Capture the cell that displays the provided text and extract its [x, y] central coordinate. 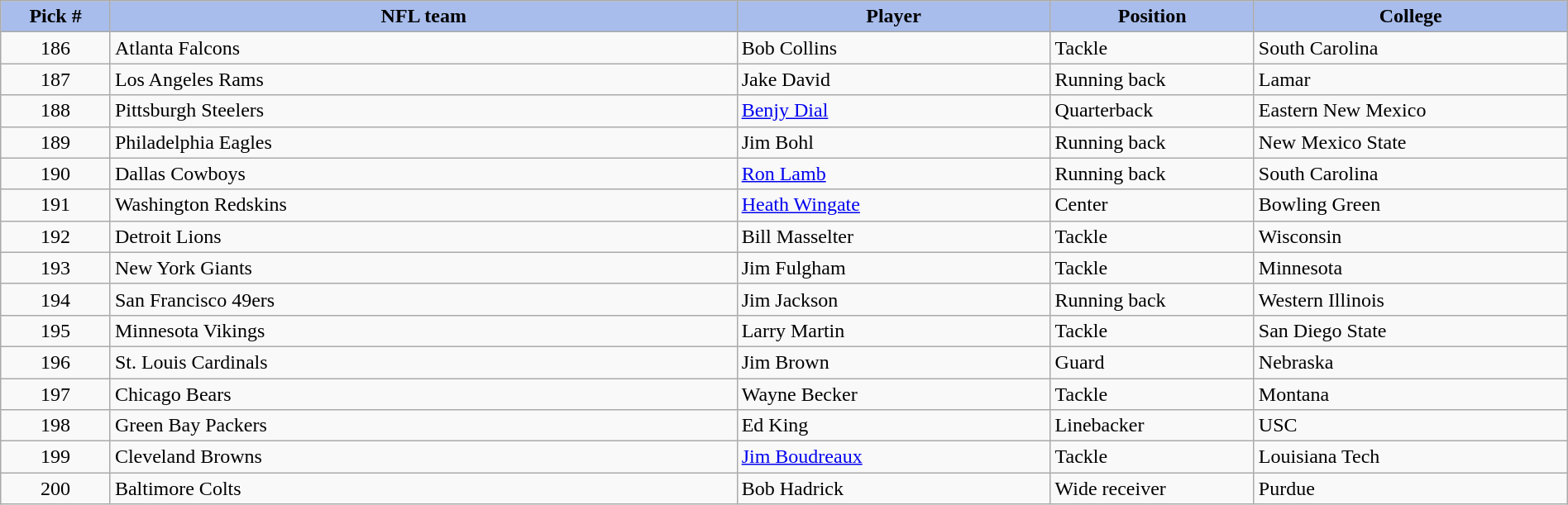
College [1411, 17]
Bowling Green [1411, 205]
NFL team [423, 17]
Philadelphia Eagles [423, 142]
Center [1152, 205]
186 [56, 48]
Ed King [893, 426]
194 [56, 299]
Player [893, 17]
Jim Boudreaux [893, 457]
197 [56, 394]
Benjy Dial [893, 111]
New York Giants [423, 268]
Baltimore Colts [423, 488]
187 [56, 79]
Wisconsin [1411, 236]
Nebraska [1411, 362]
San Francisco 49ers [423, 299]
Wide receiver [1152, 488]
196 [56, 362]
Guard [1152, 362]
Western Illinois [1411, 299]
189 [56, 142]
192 [56, 236]
191 [56, 205]
Chicago Bears [423, 394]
Cleveland Browns [423, 457]
Bob Hadrick [893, 488]
Minnesota Vikings [423, 331]
Jake David [893, 79]
Green Bay Packers [423, 426]
Montana [1411, 394]
188 [56, 111]
USC [1411, 426]
Jim Brown [893, 362]
Linebacker [1152, 426]
New Mexico State [1411, 142]
San Diego State [1411, 331]
Bob Collins [893, 48]
Detroit Lions [423, 236]
Washington Redskins [423, 205]
195 [56, 331]
Wayne Becker [893, 394]
199 [56, 457]
Quarterback [1152, 111]
Position [1152, 17]
Pittsburgh Steelers [423, 111]
Jim Jackson [893, 299]
Purdue [1411, 488]
St. Louis Cardinals [423, 362]
Dallas Cowboys [423, 174]
Heath Wingate [893, 205]
Pick # [56, 17]
Jim Bohl [893, 142]
Bill Masselter [893, 236]
Jim Fulgham [893, 268]
200 [56, 488]
Eastern New Mexico [1411, 111]
Lamar [1411, 79]
Los Angeles Rams [423, 79]
198 [56, 426]
190 [56, 174]
Ron Lamb [893, 174]
Minnesota [1411, 268]
Larry Martin [893, 331]
Louisiana Tech [1411, 457]
193 [56, 268]
Atlanta Falcons [423, 48]
